Return the [x, y] coordinate for the center point of the cell that contains the specified text.  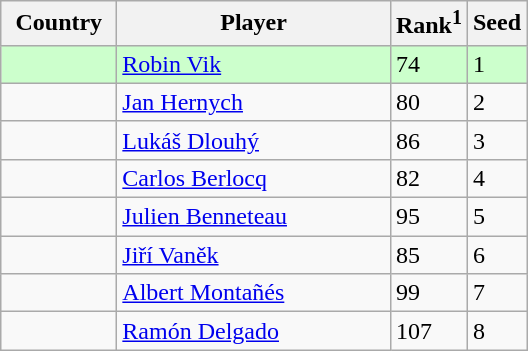
Carlos Berlocq [254, 178]
Player [254, 24]
85 [428, 255]
Jan Hernych [254, 102]
86 [428, 140]
6 [496, 255]
1 [496, 64]
Julien Benneteau [254, 217]
Country [59, 24]
5 [496, 217]
8 [496, 331]
82 [428, 178]
74 [428, 64]
Ramón Delgado [254, 331]
80 [428, 102]
Seed [496, 24]
99 [428, 293]
7 [496, 293]
Jiří Vaněk [254, 255]
2 [496, 102]
95 [428, 217]
107 [428, 331]
3 [496, 140]
4 [496, 178]
Rank1 [428, 24]
Albert Montañés [254, 293]
Lukáš Dlouhý [254, 140]
Robin Vik [254, 64]
